Pinpoint the cell where the given text exists, returning its (X, Y) midpoint coordinate. 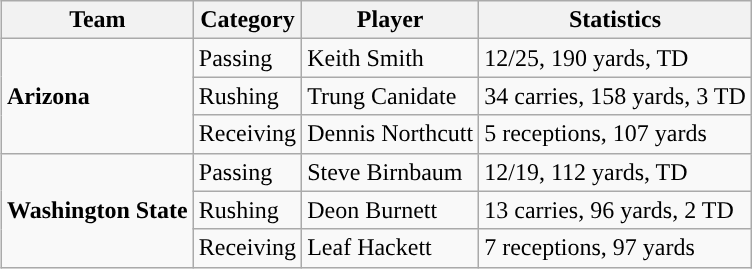
Arizona (98, 96)
Dennis Northcutt (390, 134)
7 receptions, 97 yards (616, 248)
Washington State (98, 210)
12/25, 190 yards, TD (616, 58)
Deon Burnett (390, 210)
Statistics (616, 20)
34 carries, 158 yards, 3 TD (616, 96)
Category (247, 20)
12/19, 112 yards, TD (616, 172)
Player (390, 20)
5 receptions, 107 yards (616, 134)
Team (98, 20)
Leaf Hackett (390, 248)
13 carries, 96 yards, 2 TD (616, 210)
Keith Smith (390, 58)
Steve Birnbaum (390, 172)
Trung Canidate (390, 96)
